Pinpoint the cell where the given text exists, returning its [X, Y] midpoint coordinate. 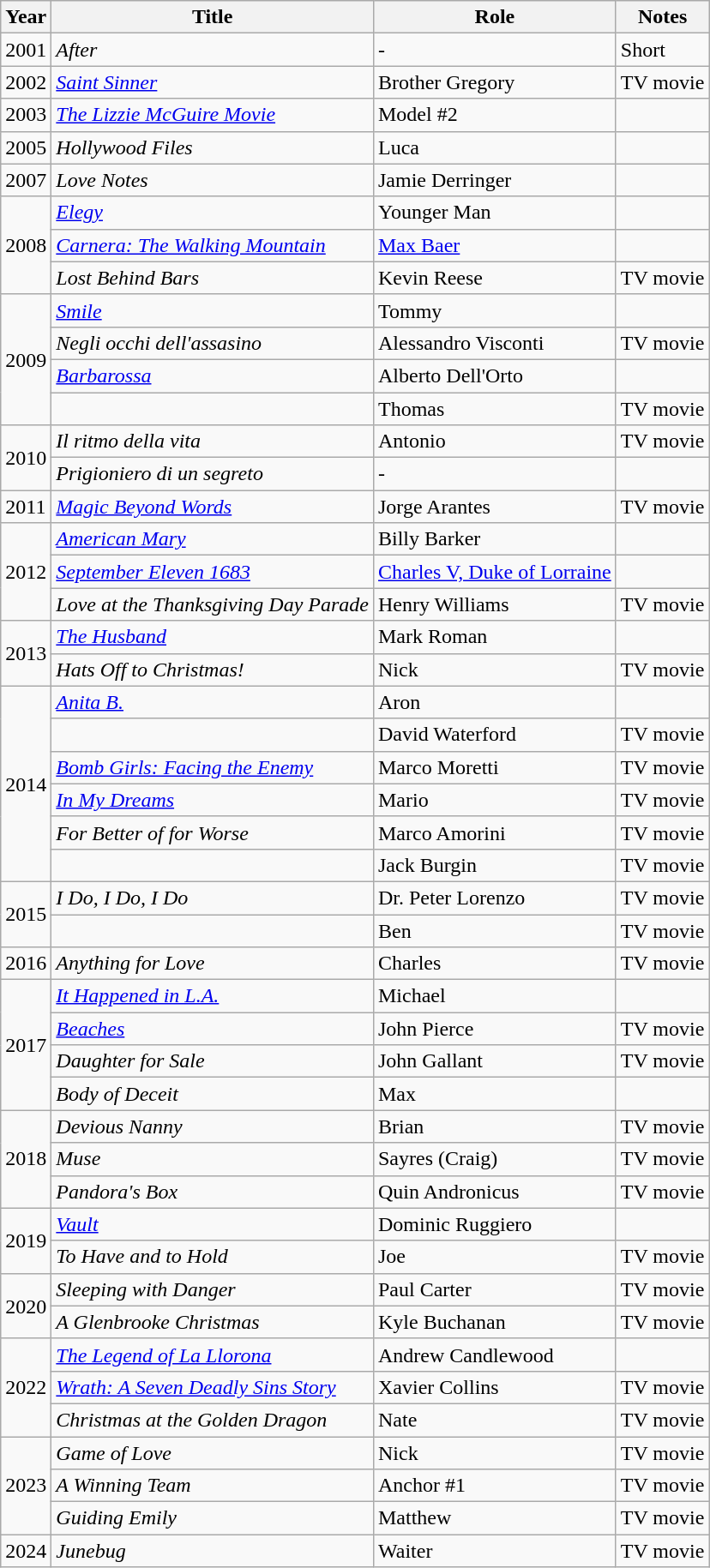
Anything for Love [213, 964]
A Winning Team [213, 1486]
Kevin Reese [494, 278]
2009 [26, 359]
2013 [26, 653]
2005 [26, 147]
Quin Andronicus [494, 1192]
Carnera: The Walking Mountain [213, 245]
Brian [494, 1126]
Paul Carter [494, 1289]
Model #2 [494, 115]
Thomas [494, 409]
Brother Gregory [494, 82]
Antonio [494, 442]
Alberto Dell'Orto [494, 375]
Andrew Candlewood [494, 1355]
I Do, I Do, I Do [213, 898]
Charles V, Duke of Lorraine [494, 572]
Nate [494, 1420]
2015 [26, 914]
Matthew [494, 1518]
2020 [26, 1306]
Guiding Emily [213, 1518]
Billy Barker [494, 539]
Younger Man [494, 213]
2017 [26, 1045]
2001 [26, 50]
Marco Amorini [494, 832]
2016 [26, 964]
Luca [494, 147]
Anita B. [213, 702]
A Glenbrooke Christmas [213, 1322]
Aron [494, 702]
2011 [26, 507]
Love Notes [213, 180]
2010 [26, 458]
It Happened in L.A. [213, 996]
Sleeping with Danger [213, 1289]
American Mary [213, 539]
Xavier Collins [494, 1387]
The Lizzie McGuire Movie [213, 115]
Devious Nanny [213, 1126]
2014 [26, 784]
Jorge Arantes [494, 507]
Hollywood Files [213, 147]
Christmas at the Golden Dragon [213, 1420]
Prigioniero di un segreto [213, 474]
Pandora's Box [213, 1192]
David Waterford [494, 735]
2018 [26, 1159]
Wrath: A Seven Deadly Sins Story [213, 1387]
Role [494, 17]
2023 [26, 1486]
Kyle Buchanan [494, 1322]
Smile [213, 310]
Tommy [494, 310]
2022 [26, 1387]
Il ritmo della vita [213, 442]
Love at the Thanksgiving Day Parade [213, 604]
Joe [494, 1257]
Junebug [213, 1551]
Charles [494, 964]
Michael [494, 996]
Lost Behind Bars [213, 278]
Title [213, 17]
Alessandro Visconti [494, 343]
2012 [26, 572]
Daughter for Sale [213, 1061]
2002 [26, 82]
Bomb Girls: Facing the Enemy [213, 767]
Muse [213, 1159]
Hats Off to Christmas! [213, 670]
Elegy [213, 213]
Body of Deceit [213, 1094]
2019 [26, 1241]
2024 [26, 1551]
Ben [494, 930]
Anchor #1 [494, 1486]
Negli occhi dell'assasino [213, 343]
For Better of for Worse [213, 832]
Max Baer [494, 245]
Mario [494, 800]
Vault [213, 1224]
John Gallant [494, 1061]
Magic Beyond Words [213, 507]
Waiter [494, 1551]
Beaches [213, 1029]
The Legend of La Llorona [213, 1355]
To Have and to Hold [213, 1257]
In My Dreams [213, 800]
Jack Burgin [494, 865]
Notes [662, 17]
Short [662, 50]
Game of Love [213, 1453]
Max [494, 1094]
The Husband [213, 637]
Marco Moretti [494, 767]
Barbarossa [213, 375]
Saint Sinner [213, 82]
Jamie Derringer [494, 180]
John Pierce [494, 1029]
Dr. Peter Lorenzo [494, 898]
2003 [26, 115]
September Eleven 1683 [213, 572]
2008 [26, 245]
Mark Roman [494, 637]
Dominic Ruggiero [494, 1224]
After [213, 50]
Year [26, 17]
Henry Williams [494, 604]
2007 [26, 180]
Sayres (Craig) [494, 1159]
